Extract the (X, Y) coordinate from the center of the cell holding the provided text.  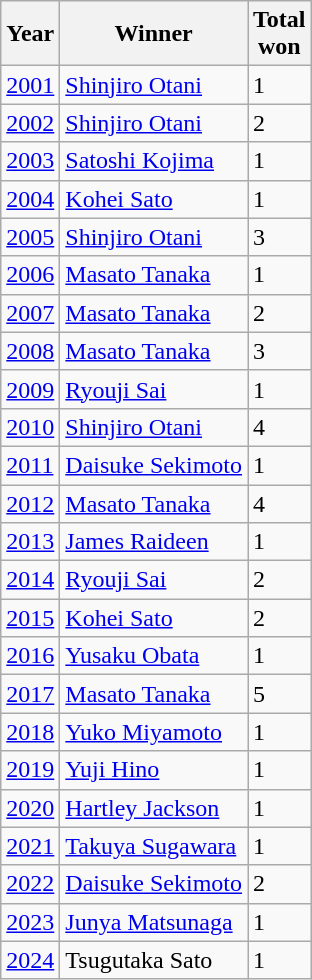
Tsugutaka Sato (154, 960)
James Raideen (154, 542)
2013 (30, 542)
5 (280, 694)
Yuko Miyamoto (154, 732)
Totalwon (280, 34)
2015 (30, 618)
Year (30, 34)
2007 (30, 313)
2017 (30, 694)
2010 (30, 427)
2002 (30, 123)
Junya Matsunaga (154, 922)
Yusaku Obata (154, 656)
2024 (30, 960)
2019 (30, 770)
2004 (30, 199)
2016 (30, 656)
2023 (30, 922)
Winner (154, 34)
2020 (30, 808)
2018 (30, 732)
2008 (30, 351)
2022 (30, 884)
2005 (30, 237)
2012 (30, 503)
2021 (30, 846)
2014 (30, 580)
2001 (30, 85)
Satoshi Kojima (154, 161)
Hartley Jackson (154, 808)
Yuji Hino (154, 770)
2009 (30, 389)
Takuya Sugawara (154, 846)
2003 (30, 161)
2011 (30, 465)
2006 (30, 275)
